Extract the (X, Y) coordinate from the center of the cell holding the provided text.  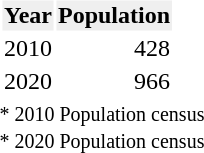
Year (28, 15)
2010 (28, 49)
966 (114, 81)
Population (114, 15)
2020 (28, 81)
428 (114, 49)
